Identify which cell holds the provided text, then report its (x, y) central coordinate. 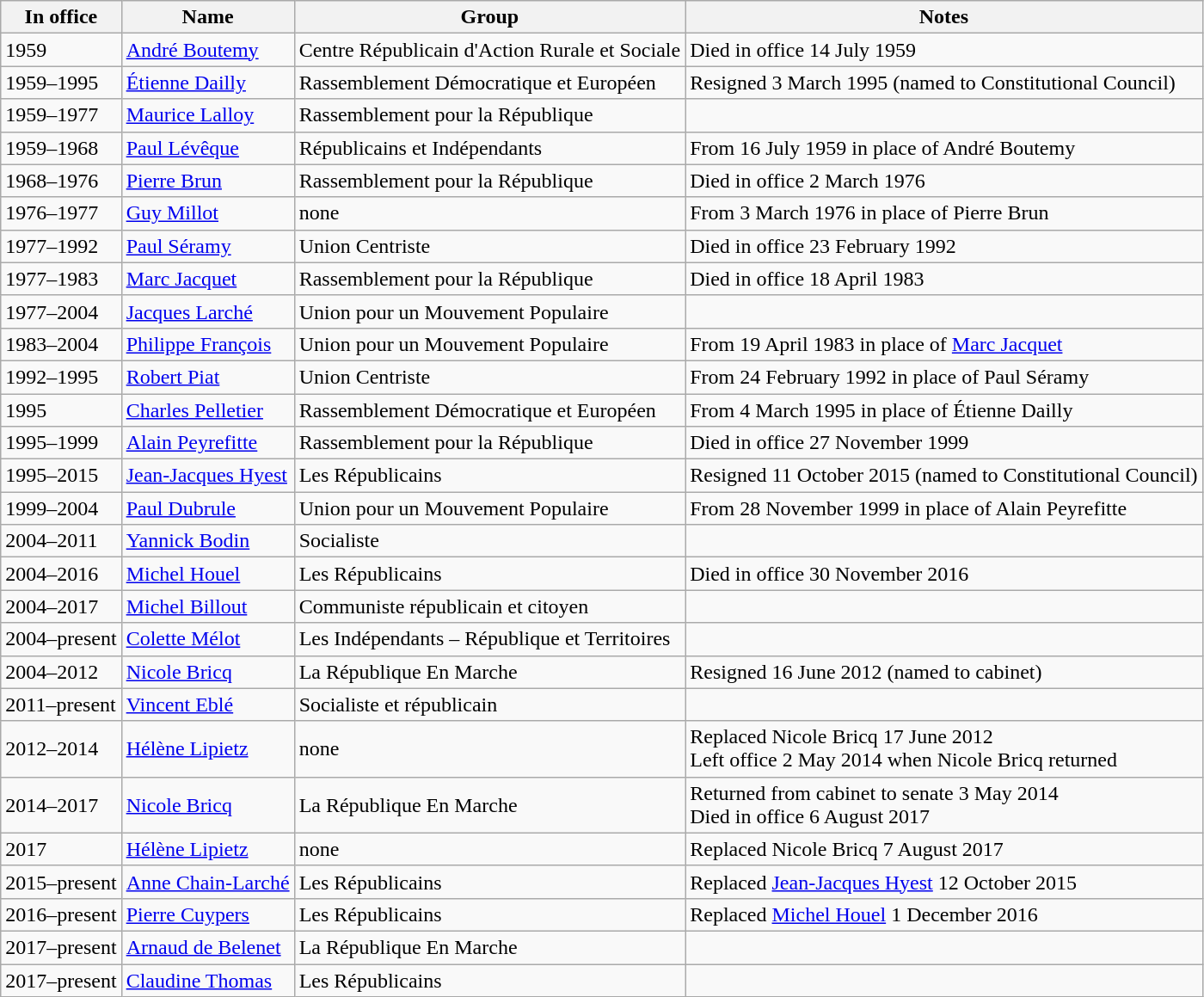
1983–2004 (61, 344)
Anne Chain-Larché (208, 882)
Jacques Larché (208, 311)
Michel Houel (208, 574)
Group (490, 17)
2015–present (61, 882)
1977–1992 (61, 246)
From 24 February 1992 in place of Paul Séramy (944, 377)
2012–2014 (61, 748)
Replaced Nicole Bricq 17 June 2012Left office 2 May 2014 when Nicole Bricq returned (944, 748)
Maurice Lalloy (208, 115)
From 16 July 1959 in place of André Boutemy (944, 148)
Les Indépendants – République et Territoires (490, 639)
Died in office 23 February 1992 (944, 246)
2016–present (61, 914)
Replaced Jean-Jacques Hyest 12 October 2015 (944, 882)
Died in office 18 April 1983 (944, 279)
1959–1968 (61, 148)
Arnaud de Belenet (208, 947)
Died in office 14 July 1959 (944, 50)
Philippe François (208, 344)
1959–1995 (61, 83)
André Boutemy (208, 50)
Died in office 30 November 2016 (944, 574)
1995–1999 (61, 443)
Resigned 3 March 1995 (named to Constitutional Council) (944, 83)
Marc Jacquet (208, 279)
Socialiste (490, 541)
2004–2016 (61, 574)
2014–2017 (61, 805)
Pierre Brun (208, 181)
2004–2017 (61, 606)
Alain Peyrefitte (208, 443)
1999–2004 (61, 508)
Resigned 11 October 2015 (named to Constitutional Council) (944, 476)
Name (208, 17)
1995 (61, 410)
Vincent Eblé (208, 705)
From 28 November 1999 in place of Alain Peyrefitte (944, 508)
Paul Dubrule (208, 508)
Claudine Thomas (208, 980)
2004–2011 (61, 541)
1976–1977 (61, 213)
1977–2004 (61, 311)
1968–1976 (61, 181)
1959 (61, 50)
2004–present (61, 639)
2004–2012 (61, 672)
Guy Millot (208, 213)
Replaced Nicole Bricq 7 August 2017 (944, 849)
Communiste républicain et citoyen (490, 606)
1977–1983 (61, 279)
Returned from cabinet to senate 3 May 2014Died in office 6 August 2017 (944, 805)
2017 (61, 849)
Robert Piat (208, 377)
From 4 March 1995 in place of Étienne Dailly (944, 410)
From 19 April 1983 in place of Marc Jacquet (944, 344)
Socialiste et républicain (490, 705)
Died in office 27 November 1999 (944, 443)
Charles Pelletier (208, 410)
In office (61, 17)
1992–1995 (61, 377)
Paul Séramy (208, 246)
From 3 March 1976 in place of Pierre Brun (944, 213)
Paul Lévêque (208, 148)
Républicains et Indépendants (490, 148)
Centre Républicain d'Action Rurale et Sociale (490, 50)
Michel Billout (208, 606)
Pierre Cuypers (208, 914)
Replaced Michel Houel 1 December 2016 (944, 914)
Jean-Jacques Hyest (208, 476)
Resigned 16 June 2012 (named to cabinet) (944, 672)
2011–present (61, 705)
Yannick Bodin (208, 541)
Colette Mélot (208, 639)
1995–2015 (61, 476)
Étienne Dailly (208, 83)
1959–1977 (61, 115)
Notes (944, 17)
Died in office 2 March 1976 (944, 181)
